From the cell containing the given text, extract its center point as (x, y) coordinate. 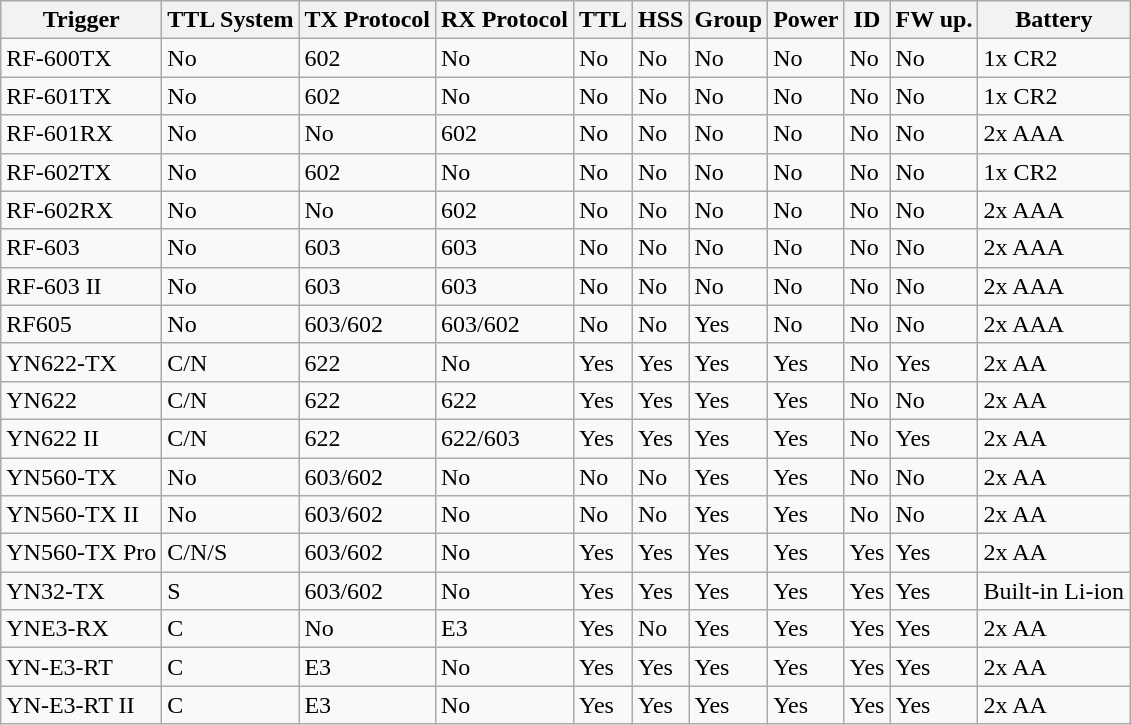
TTL System (230, 20)
RX Protocol (504, 20)
YN622 (82, 400)
FW up. (934, 20)
RF-601RX (82, 134)
YN560-TX II (82, 515)
YN32-TX (82, 591)
Group (728, 20)
RF-603 (82, 248)
C/N/S (230, 553)
YNE3-RX (82, 629)
TX Protocol (368, 20)
ID (867, 20)
RF-603 II (82, 286)
Trigger (82, 20)
RF-602RX (82, 210)
YN622 II (82, 438)
RF-602TX (82, 172)
YN560-TX Pro (82, 553)
HSS (661, 20)
YN-E3-RT II (82, 705)
RF-600TX (82, 58)
YN622-TX (82, 362)
YN560-TX (82, 477)
RF-601TX (82, 96)
Built-in Li-ion (1054, 591)
622/603 (504, 438)
TTL (602, 20)
Battery (1054, 20)
Power (806, 20)
S (230, 591)
YN-E3-RT (82, 667)
RF605 (82, 324)
